Find where the given text appears and provide that cell's center as [X, Y] coordinate. 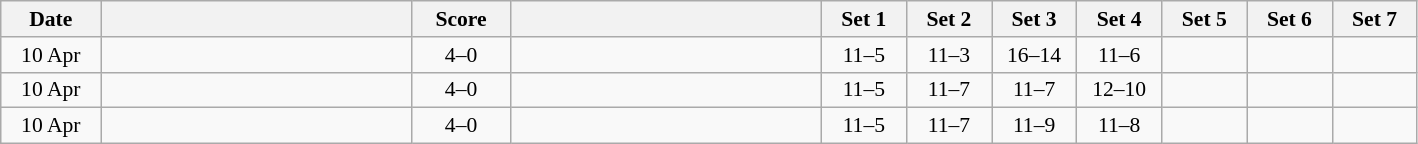
Set 2 [948, 19]
12–10 [1120, 90]
Score [461, 19]
Set 6 [1290, 19]
11–9 [1034, 126]
Set 1 [864, 19]
Set 4 [1120, 19]
11–6 [1120, 55]
Date [51, 19]
Set 3 [1034, 19]
Set 5 [1204, 19]
11–8 [1120, 126]
16–14 [1034, 55]
11–3 [948, 55]
Set 7 [1374, 19]
